For the text-containing cell, return its midpoint in (X, Y) coordinate format. 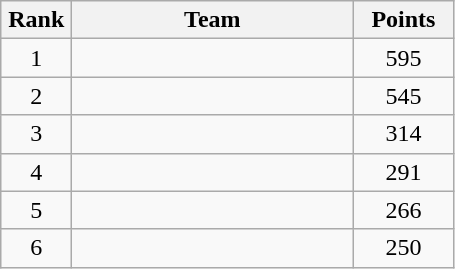
595 (404, 58)
5 (36, 210)
314 (404, 134)
Rank (36, 20)
4 (36, 172)
Team (212, 20)
250 (404, 248)
6 (36, 248)
291 (404, 172)
266 (404, 210)
1 (36, 58)
2 (36, 96)
3 (36, 134)
Points (404, 20)
545 (404, 96)
